Output the [x, y] coordinate of the center of the cell containing the given text.  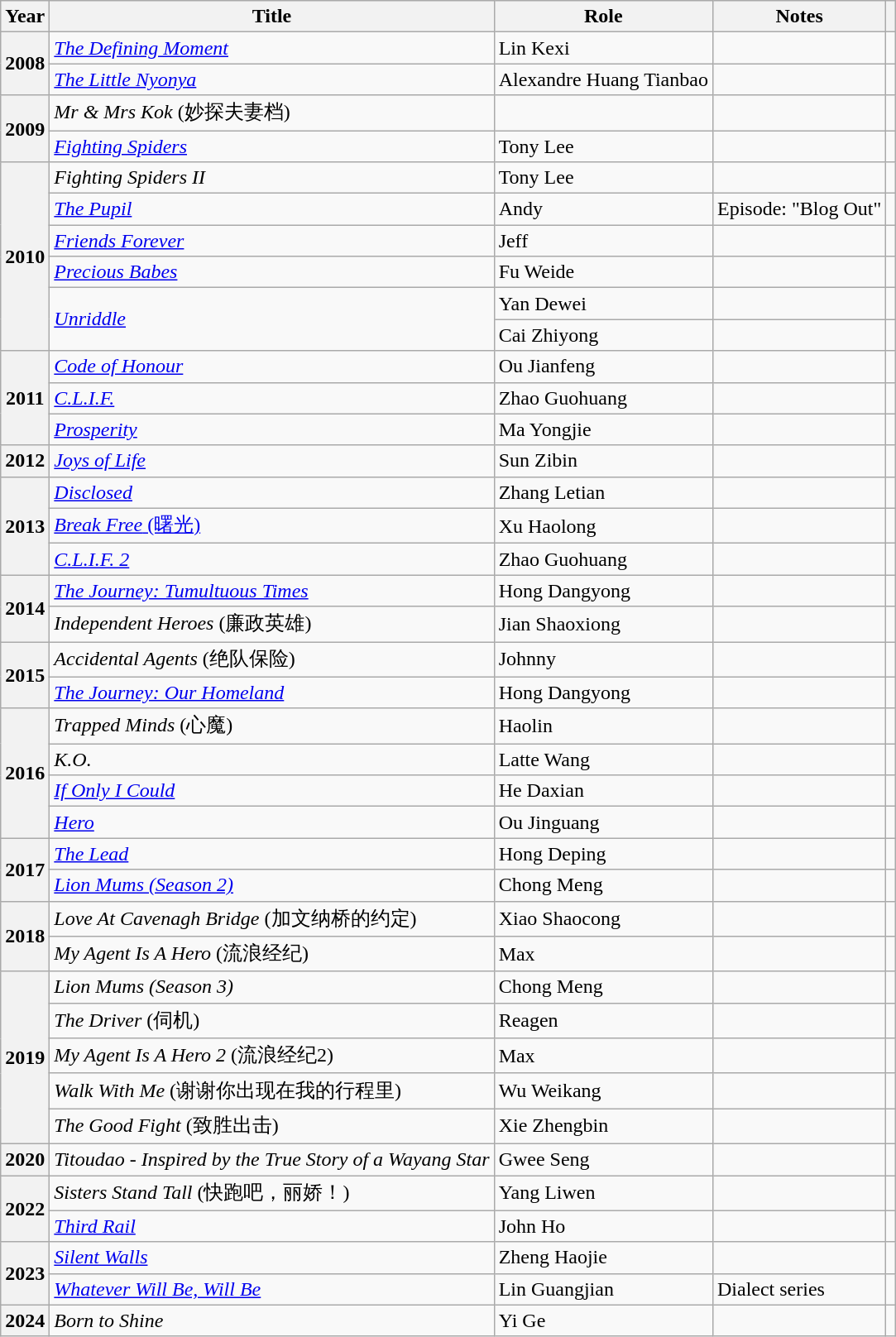
2020 [25, 1159]
Jeff [603, 241]
Reagen [603, 1021]
Xiao Shaocong [603, 918]
Mr & Mrs Kok (妙探夫妻档) [271, 113]
Xie Zhengbin [603, 1127]
2014 [25, 609]
Fighting Spiders II [271, 178]
Accidental Agents (绝队保险) [271, 660]
2013 [25, 526]
Whatever Will Be, Will Be [271, 1289]
Gwee Seng [603, 1159]
My Agent Is A Hero 2 (流浪经纪2) [271, 1056]
Ou Jianfeng [603, 367]
2022 [25, 1208]
2015 [25, 675]
Ma Yongjie [603, 429]
Lin Guangjian [603, 1289]
Title [271, 17]
Yi Ge [603, 1320]
Wu Weikang [603, 1090]
2008 [25, 64]
Johnny [603, 660]
2016 [25, 773]
2018 [25, 937]
My Agent Is A Hero (流浪经纪) [271, 955]
2017 [25, 870]
Prosperity [271, 429]
Sisters Stand Tall (快跑吧，丽娇！) [271, 1193]
Sun Zibin [603, 461]
Zheng Haojie [603, 1258]
Friends Forever [271, 241]
Episode: "Blog Out" [799, 209]
The Lead [271, 854]
If Only I Could [271, 791]
Hero [271, 822]
Break Free (曙光) [271, 526]
Precious Babes [271, 272]
Titoudao - Inspired by the True Story of a Wayang Star [271, 1159]
Latte Wang [603, 760]
Year [25, 17]
The Journey: Tumultuous Times [271, 591]
Joys of Life [271, 461]
Lin Kexi [603, 48]
Trapped Minds (心魔) [271, 726]
Born to Shine [271, 1320]
Hong Deping [603, 854]
C.L.I.F. [271, 398]
K.O. [271, 760]
The Good Fight (致胜出击) [271, 1127]
Role [603, 17]
Fu Weide [603, 272]
Lion Mums (Season 2) [271, 885]
The Journey: Our Homeland [271, 692]
Love At Cavenagh Bridge (加文纳桥的约定) [271, 918]
Walk With Me (谢谢你出现在我的行程里) [271, 1090]
Yang Liwen [603, 1193]
Yan Dewei [603, 304]
Lion Mums (Season 3) [271, 987]
Cai Zhiyong [603, 335]
Unriddle [271, 319]
The Pupil [271, 209]
The Little Nyonya [271, 79]
He Daxian [603, 791]
Fighting Spiders [271, 146]
2023 [25, 1273]
2024 [25, 1320]
John Ho [603, 1226]
Disclosed [271, 492]
Third Rail [271, 1226]
C.L.I.F. 2 [271, 559]
Jian Shaoxiong [603, 624]
2011 [25, 398]
Zhang Letian [603, 492]
The Driver (伺机) [271, 1021]
Dialect series [799, 1289]
Notes [799, 17]
The Defining Moment [271, 48]
2010 [25, 256]
Xu Haolong [603, 526]
2012 [25, 461]
2019 [25, 1057]
Code of Honour [271, 367]
Silent Walls [271, 1258]
2009 [25, 129]
Alexandre Huang Tianbao [603, 79]
Andy [603, 209]
Independent Heroes (廉政英雄) [271, 624]
Ou Jinguang [603, 822]
Haolin [603, 726]
